Search for the cell housing the specified text and yield its (x, y) center coordinate. 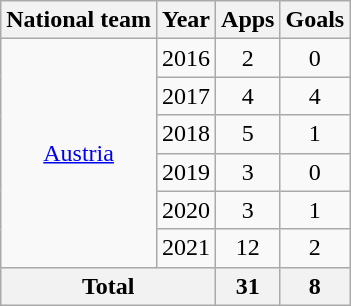
National team (79, 20)
2016 (186, 58)
5 (248, 134)
2018 (186, 134)
8 (315, 286)
Apps (248, 20)
Total (108, 286)
2017 (186, 96)
Year (186, 20)
Austria (79, 153)
2019 (186, 172)
Goals (315, 20)
2020 (186, 210)
31 (248, 286)
2021 (186, 248)
12 (248, 248)
